Locate the cell with the specified text and output its [X, Y] center coordinate. 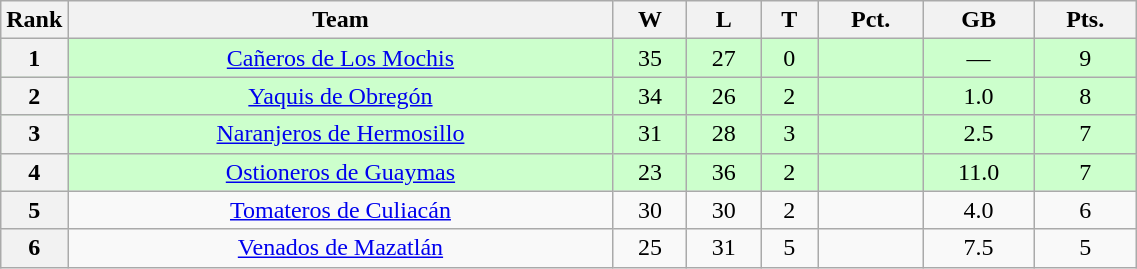
8 [1086, 96]
36 [724, 172]
4 [34, 172]
L [724, 20]
28 [724, 134]
W [650, 20]
34 [650, 96]
7.5 [979, 248]
9 [1086, 58]
T [790, 20]
— [979, 58]
25 [650, 248]
4.0 [979, 210]
Team [340, 20]
Venados de Mazatlán [340, 248]
0 [790, 58]
2.5 [979, 134]
Pct. [871, 20]
Pts. [1086, 20]
Cañeros de Los Mochis [340, 58]
GB [979, 20]
35 [650, 58]
26 [724, 96]
Ostioneros de Guaymas [340, 172]
Naranjeros de Hermosillo [340, 134]
27 [724, 58]
1 [34, 58]
Yaquis de Obregón [340, 96]
Tomateros de Culiacán [340, 210]
1.0 [979, 96]
23 [650, 172]
Rank [34, 20]
11.0 [979, 172]
